For the text-containing cell, return its midpoint in [X, Y] coordinate format. 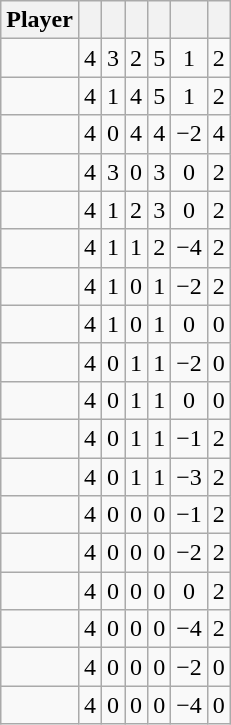
Player [40, 20]
−3 [190, 477]
